From the cell containing the given text, extract its center point as [x, y] coordinate. 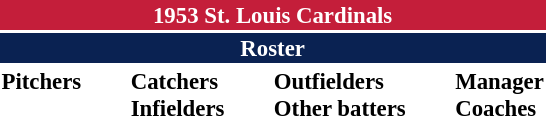
Roster [272, 48]
1953 St. Louis Cardinals [272, 15]
